Determine the [X, Y] coordinate at the center of the cell enclosing the given text.  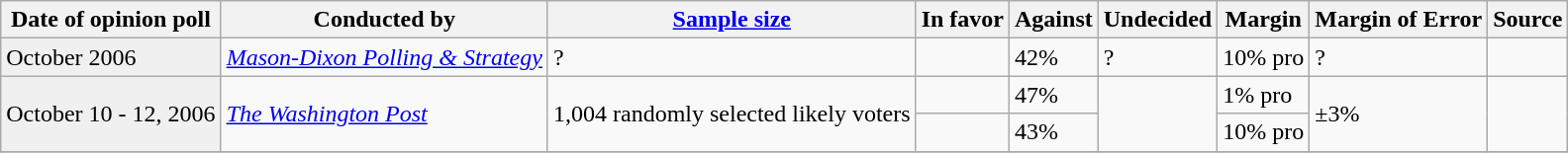
42% [1054, 57]
Margin [1263, 20]
1,004 randomly selected likely voters [732, 114]
Sample size [732, 20]
October 2006 [111, 57]
Undecided [1157, 20]
47% [1054, 95]
Conducted by [384, 20]
Margin of Error [1399, 20]
Mason-Dixon Polling & Strategy [384, 57]
The Washington Post [384, 114]
Date of opinion poll [111, 20]
Source [1528, 20]
Against [1054, 20]
±3% [1399, 114]
1% pro [1263, 95]
In favor [962, 20]
43% [1054, 132]
October 10 - 12, 2006 [111, 114]
